Return (x, y) of the center of cell containing provided text 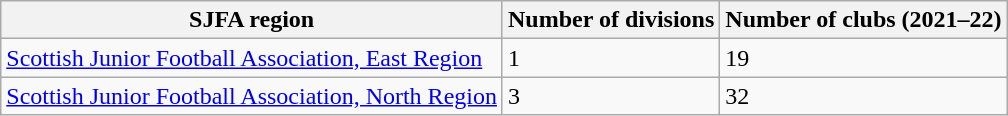
Number of clubs (2021–22) (864, 20)
3 (610, 96)
32 (864, 96)
19 (864, 58)
1 (610, 58)
Number of divisions (610, 20)
Scottish Junior Football Association, East Region (252, 58)
SJFA region (252, 20)
Scottish Junior Football Association, North Region (252, 96)
